Pinpoint the cell where the given text exists, returning its [X, Y] midpoint coordinate. 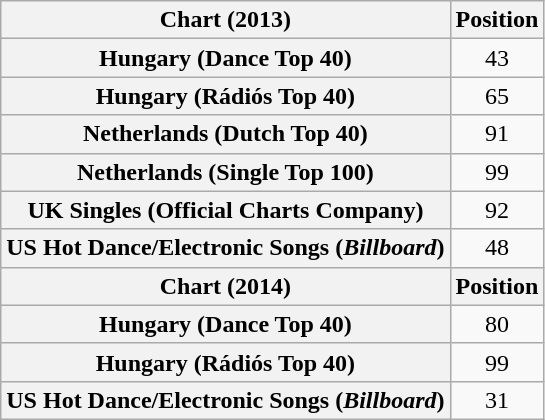
92 [497, 210]
65 [497, 96]
80 [497, 324]
Chart (2014) [226, 286]
Netherlands (Dutch Top 40) [226, 134]
Netherlands (Single Top 100) [226, 172]
31 [497, 400]
91 [497, 134]
Chart (2013) [226, 20]
48 [497, 248]
43 [497, 58]
UK Singles (Official Charts Company) [226, 210]
